Determine the [X, Y] coordinate at the center of the cell enclosing the given text.  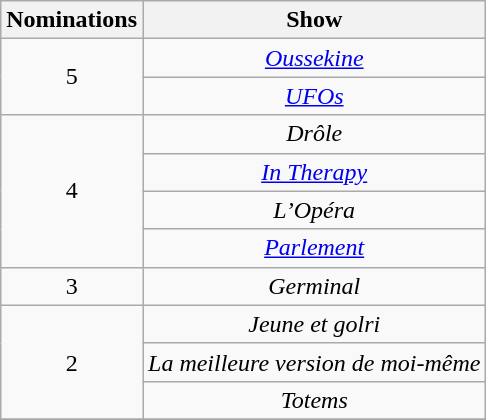
5 [72, 77]
In Therapy [314, 172]
Drôle [314, 134]
Nominations [72, 20]
Show [314, 20]
2 [72, 362]
UFOs [314, 96]
Jeune et golri [314, 324]
3 [72, 286]
L’Opéra [314, 210]
Germinal [314, 286]
La meilleure version de moi-même [314, 362]
Oussekine [314, 58]
Totems [314, 400]
4 [72, 191]
Parlement [314, 248]
